Detect which cell encompasses the target text, then output its (X, Y) center coordinate. 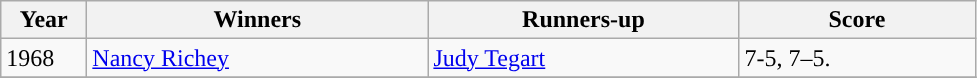
Nancy Richey (258, 58)
1968 (44, 58)
Judy Tegart (584, 58)
Year (44, 20)
7-5, 7–5. (857, 58)
Runners-up (584, 20)
Score (857, 20)
Winners (258, 20)
